For the text-containing cell, return its midpoint in [x, y] coordinate format. 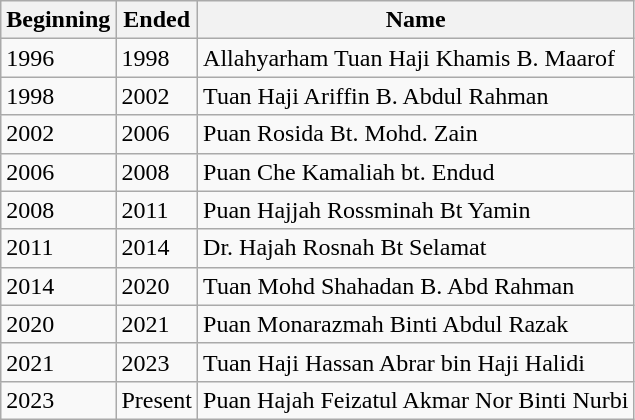
Allahyarham Tuan Haji Khamis B. Maarof [416, 58]
Puan Hajah Feizatul Akmar Nor Binti Nurbi [416, 400]
Tuan Haji Ariffin B. Abdul Rahman [416, 96]
Name [416, 20]
Tuan Haji Hassan Abrar bin Haji Halidi [416, 362]
Puan Rosida Bt. Mohd. Zain [416, 134]
Beginning [58, 20]
Tuan Mohd Shahadan B. Abd Rahman [416, 286]
Ended [157, 20]
Puan Monarazmah Binti Abdul Razak [416, 324]
Present [157, 400]
1996 [58, 58]
Puan Che Kamaliah bt. Endud [416, 172]
Puan Hajjah Rossminah Bt Yamin [416, 210]
Dr. Hajah Rosnah Bt Selamat [416, 248]
